Extract the (X, Y) coordinate from the center of the cell holding the provided text.  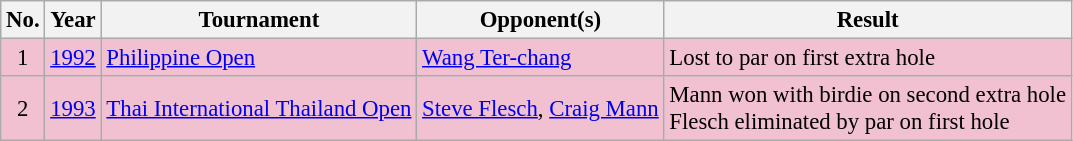
Mann won with birdie on second extra holeFlesch eliminated by par on first hole (868, 108)
1 (23, 58)
2 (23, 108)
Result (868, 20)
Year (73, 20)
Tournament (259, 20)
Lost to par on first extra hole (868, 58)
1992 (73, 58)
No. (23, 20)
Opponent(s) (540, 20)
Thai International Thailand Open (259, 108)
Steve Flesch, Craig Mann (540, 108)
Wang Ter-chang (540, 58)
1993 (73, 108)
Philippine Open (259, 58)
